Provide the [x, y] coordinate of the cell's center where the given text is located.  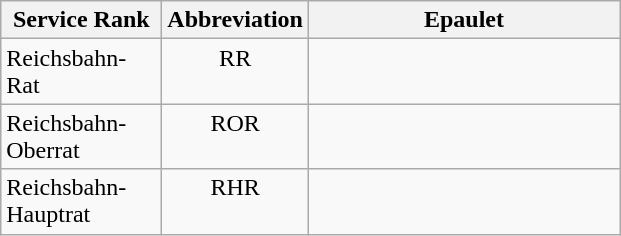
Reichsbahn-Oberrat [82, 136]
Reichsbahn-Rat [82, 72]
Abbreviation [236, 20]
Epaulet [464, 20]
ROR [236, 136]
Service Rank [82, 20]
RR [236, 72]
Reichsbahn-Hauptrat [82, 202]
RHR [236, 202]
